Return the (x, y) coordinate for the center point of the cell that contains the specified text.  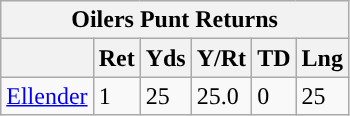
Lng (322, 58)
Yds (166, 58)
25.0 (221, 96)
0 (274, 96)
1 (116, 96)
Ellender (47, 96)
Y/Rt (221, 58)
TD (274, 58)
Ret (116, 58)
Oilers Punt Returns (175, 20)
